Capture the cell that displays the provided text and extract its (x, y) central coordinate. 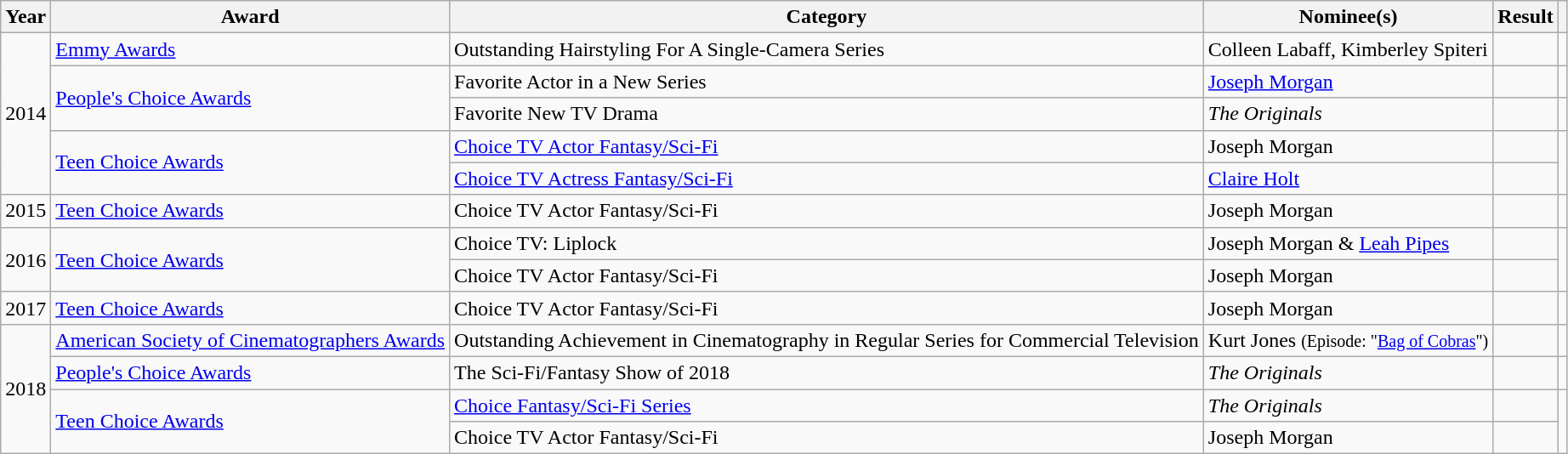
2016 (26, 259)
The Sci-Fi/Fantasy Show of 2018 (827, 372)
2015 (26, 211)
Choice TV: Liplock (827, 243)
Result (1525, 17)
Colleen Labaff, Kimberley Spiteri (1349, 49)
Year (26, 17)
Outstanding Hairstyling For A Single-Camera Series (827, 49)
Emmy Awards (250, 49)
Claire Holt (1349, 179)
American Society of Cinematographers Awards (250, 340)
2017 (26, 308)
2014 (26, 114)
Choice TV Actress Fantasy/Sci-Fi (827, 179)
Outstanding Achievement in Cinematography in Regular Series for Commercial Television (827, 340)
2018 (26, 389)
Favorite New TV Drama (827, 114)
Nominee(s) (1349, 17)
Kurt Jones (Episode: "Bag of Cobras") (1349, 340)
Award (250, 17)
Choice Fantasy/Sci-Fi Series (827, 406)
Favorite Actor in a New Series (827, 82)
Category (827, 17)
Joseph Morgan & Leah Pipes (1349, 243)
